Find where the given text appears and provide that cell's center as [X, Y] coordinate. 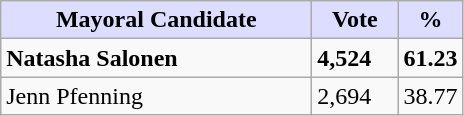
Vote [355, 20]
Jenn Pfenning [156, 96]
Mayoral Candidate [156, 20]
38.77 [430, 96]
4,524 [355, 58]
Natasha Salonen [156, 58]
2,694 [355, 96]
% [430, 20]
61.23 [430, 58]
